Pinpoint the cell where the given text exists, returning its (X, Y) midpoint coordinate. 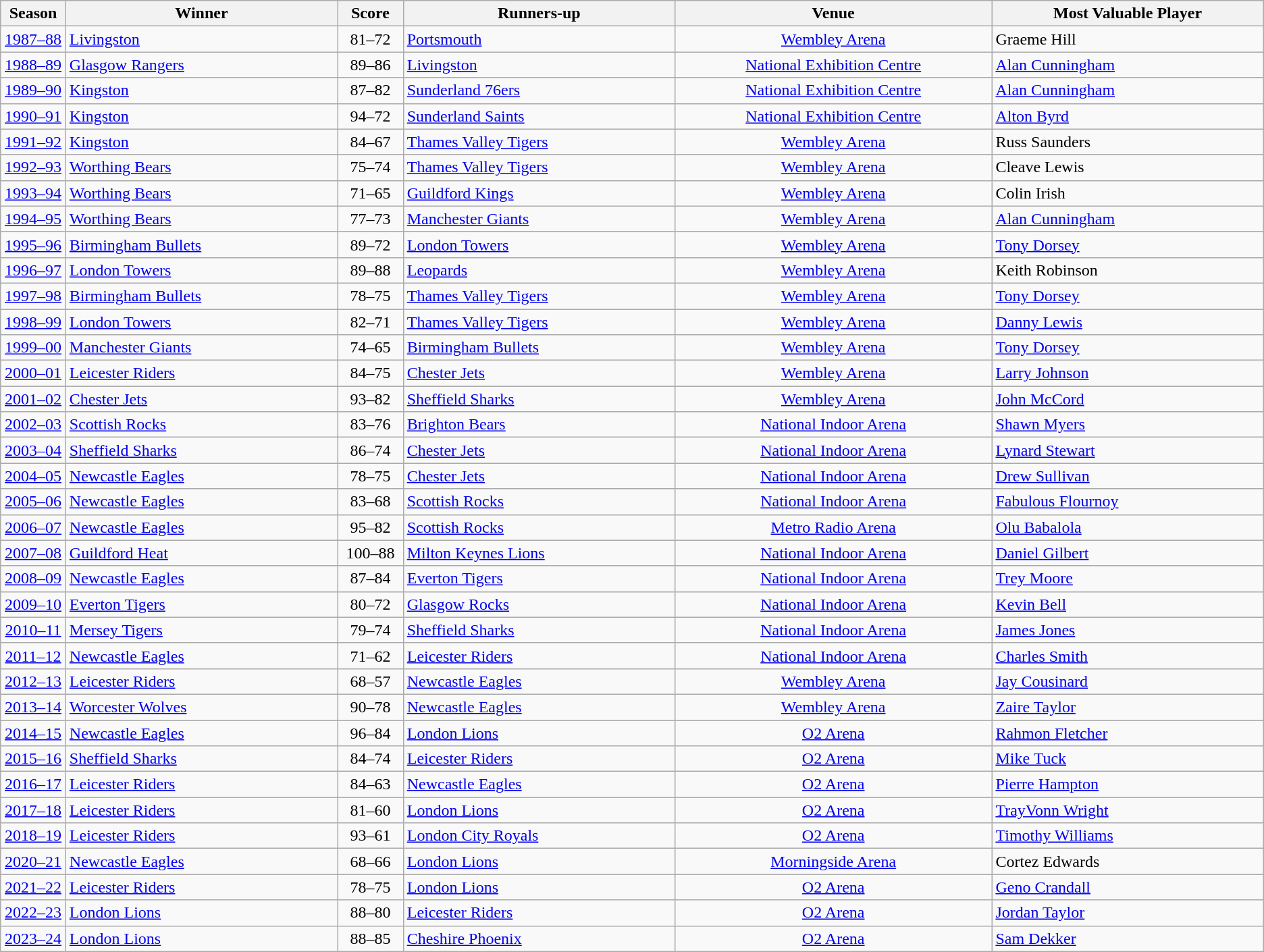
Sam Dekker (1128, 938)
2007–08 (34, 553)
Winner (201, 14)
Leopards (539, 270)
Fabulous Flournoy (1128, 502)
Charles Smith (1128, 656)
Larry Johnson (1128, 373)
80–72 (371, 604)
Guildford Kings (539, 193)
84–63 (371, 785)
Venue (833, 14)
93–82 (371, 399)
2000–01 (34, 373)
Cleave Lewis (1128, 167)
Trey Moore (1128, 579)
2021–22 (34, 887)
Runners-up (539, 14)
Portsmouth (539, 39)
Glasgow Rangers (201, 65)
86–74 (371, 450)
93–61 (371, 836)
Lynard Stewart (1128, 450)
Russ Saunders (1128, 142)
Danny Lewis (1128, 322)
Olu Babalola (1128, 527)
2001–02 (34, 399)
2012–13 (34, 681)
Timothy Williams (1128, 836)
Glasgow Rocks (539, 604)
2013–14 (34, 707)
2014–15 (34, 733)
82–71 (371, 322)
96–84 (371, 733)
Worcester Wolves (201, 707)
68–57 (371, 681)
Jordan Taylor (1128, 913)
Jay Cousinard (1128, 681)
Kevin Bell (1128, 604)
1995–96 (34, 244)
TrayVonn Wright (1128, 810)
1994–95 (34, 219)
2003–04 (34, 450)
Cheshire Phoenix (539, 938)
Sunderland 76ers (539, 90)
2020–21 (34, 862)
90–78 (371, 707)
71–62 (371, 656)
1993–94 (34, 193)
87–84 (371, 579)
89–88 (371, 270)
2004–05 (34, 476)
Season (34, 14)
Geno Crandall (1128, 887)
84–67 (371, 142)
1988–89 (34, 65)
84–74 (371, 759)
Metro Radio Arena (833, 527)
77–73 (371, 219)
1991–92 (34, 142)
1996–97 (34, 270)
Rahmon Fletcher (1128, 733)
2015–16 (34, 759)
2009–10 (34, 604)
100–88 (371, 553)
Daniel Gilbert (1128, 553)
88–85 (371, 938)
75–74 (371, 167)
Alton Byrd (1128, 116)
John McCord (1128, 399)
Drew Sullivan (1128, 476)
Graeme Hill (1128, 39)
Most Valuable Player (1128, 14)
Colin Irish (1128, 193)
2011–12 (34, 656)
2008–09 (34, 579)
71–65 (371, 193)
84–75 (371, 373)
2006–07 (34, 527)
68–66 (371, 862)
2022–23 (34, 913)
Zaire Taylor (1128, 707)
2017–18 (34, 810)
Keith Robinson (1128, 270)
2016–17 (34, 785)
2018–19 (34, 836)
James Jones (1128, 630)
1992–93 (34, 167)
2005–06 (34, 502)
95–82 (371, 527)
89–72 (371, 244)
Brighton Bears (539, 425)
1989–90 (34, 90)
1987–88 (34, 39)
Shawn Myers (1128, 425)
83–76 (371, 425)
Pierre Hampton (1128, 785)
1999–00 (34, 348)
Mersey Tigers (201, 630)
94–72 (371, 116)
79–74 (371, 630)
74–65 (371, 348)
Cortez Edwards (1128, 862)
83–68 (371, 502)
2002–03 (34, 425)
1998–99 (34, 322)
Sunderland Saints (539, 116)
Score (371, 14)
88–80 (371, 913)
1997–98 (34, 296)
87–82 (371, 90)
89–86 (371, 65)
2010–11 (34, 630)
81–60 (371, 810)
Guildford Heat (201, 553)
1990–91 (34, 116)
2023–24 (34, 938)
81–72 (371, 39)
London City Royals (539, 836)
Milton Keynes Lions (539, 553)
Mike Tuck (1128, 759)
Morningside Arena (833, 862)
